Capture the cell that displays the provided text and extract its [x, y] central coordinate. 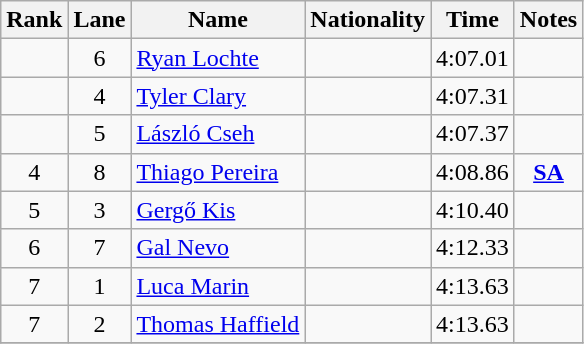
4:07.01 [473, 58]
Tyler Clary [218, 96]
4:10.40 [473, 210]
4:12.33 [473, 248]
Ryan Lochte [218, 58]
Lane [100, 20]
Gal Nevo [218, 248]
Thomas Haffield [218, 324]
4:07.37 [473, 134]
8 [100, 172]
Luca Marin [218, 286]
Gergő Kis [218, 210]
SA [548, 172]
1 [100, 286]
4:07.31 [473, 96]
Rank [34, 20]
Notes [548, 20]
2 [100, 324]
Nationality [368, 20]
Thiago Pereira [218, 172]
3 [100, 210]
László Cseh [218, 134]
4:08.86 [473, 172]
Name [218, 20]
Time [473, 20]
